For the text-containing cell, return its midpoint in (X, Y) coordinate format. 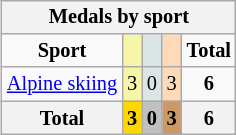
Medals by sport (119, 17)
Alpine skiing (62, 84)
Sport (62, 51)
